Identify which cell holds the provided text, then report its [X, Y] central coordinate. 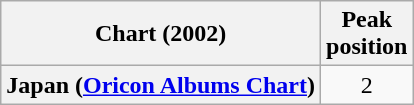
Japan (Oricon Albums Chart) [161, 85]
Chart (2002) [161, 34]
2 [367, 85]
Peakposition [367, 34]
